Provide the (X, Y) coordinate of the cell's center where the given text is located.  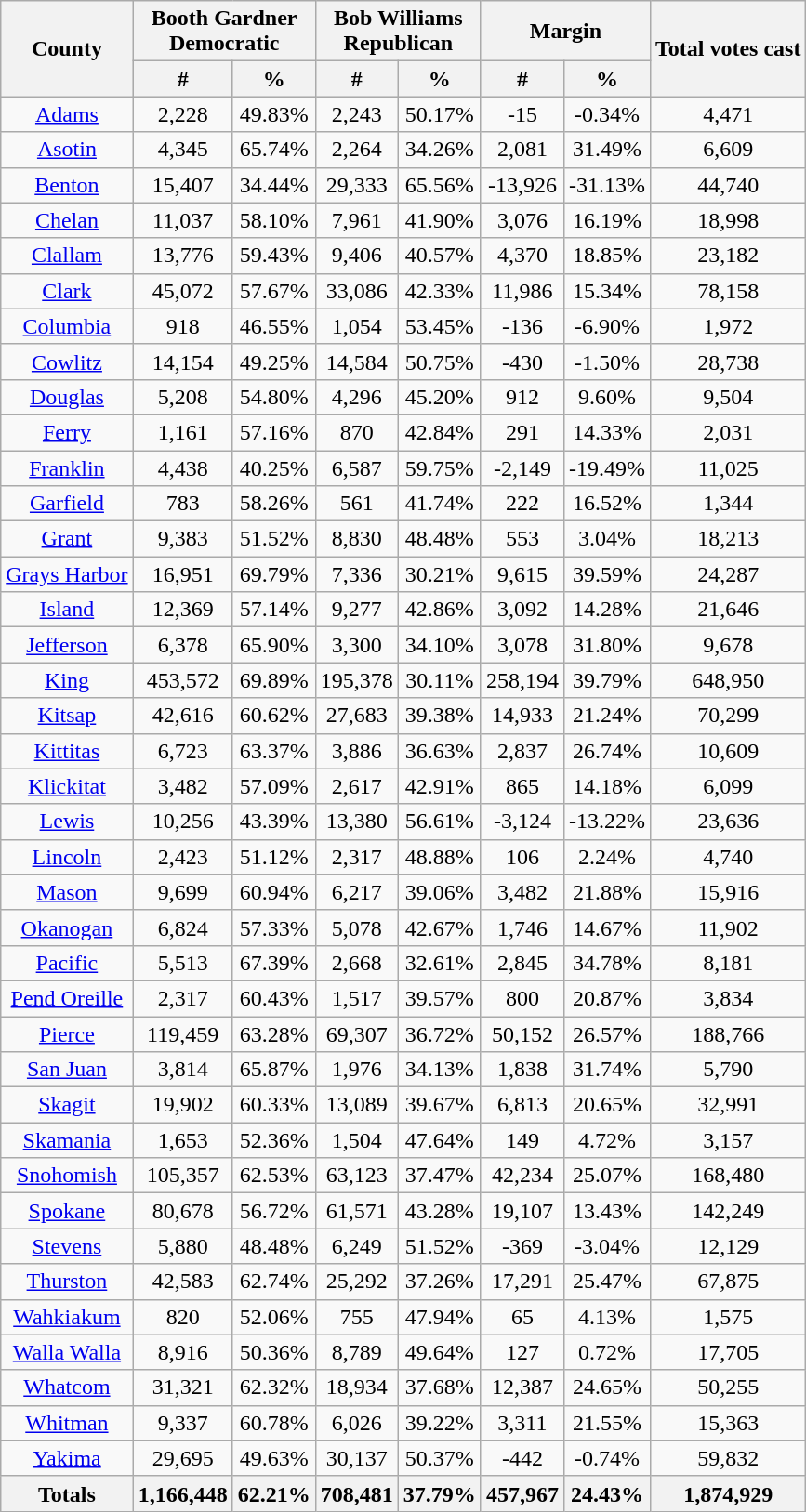
Franklin (67, 467)
54.80% (273, 397)
870 (357, 432)
42.84% (439, 432)
65.56% (439, 185)
51.12% (273, 857)
42.67% (439, 927)
43.39% (273, 822)
1,054 (357, 326)
43.28% (439, 1211)
-3,124 (522, 822)
44,740 (728, 185)
561 (357, 504)
50,255 (728, 1387)
42.91% (439, 786)
62.32% (273, 1387)
34.44% (273, 185)
Douglas (67, 397)
6,099 (728, 786)
Stevens (67, 1246)
2,243 (357, 114)
5,208 (182, 397)
21.24% (606, 716)
8,830 (357, 539)
60.62% (273, 716)
Okanogan (67, 927)
69.89% (273, 680)
18.85% (606, 256)
69,307 (357, 1034)
16.52% (606, 504)
Clallam (67, 256)
41.74% (439, 504)
47.94% (439, 1317)
11,986 (522, 291)
-13,926 (522, 185)
Cowlitz (67, 362)
9,337 (182, 1423)
30,137 (357, 1458)
12,129 (728, 1246)
-3.04% (606, 1246)
15,916 (728, 892)
Lincoln (67, 857)
6,217 (357, 892)
69.79% (273, 574)
865 (522, 786)
24.43% (606, 1493)
14.33% (606, 432)
46.55% (273, 326)
9,277 (357, 610)
2,837 (522, 751)
65 (522, 1317)
56.61% (439, 822)
1,874,929 (728, 1493)
24,287 (728, 574)
31.74% (606, 1070)
Klickitat (67, 786)
9,678 (728, 645)
13.43% (606, 1211)
1,976 (357, 1070)
60.43% (273, 998)
4,471 (728, 114)
3,886 (357, 751)
3,311 (522, 1423)
19,107 (522, 1211)
Skamania (67, 1140)
67,875 (728, 1282)
Grays Harbor (67, 574)
50.36% (273, 1352)
26.74% (606, 751)
3,157 (728, 1140)
755 (357, 1317)
25,292 (357, 1282)
45.20% (439, 397)
7,336 (357, 574)
70,299 (728, 716)
-1.50% (606, 362)
King (67, 680)
11,902 (728, 927)
0.72% (606, 1352)
-442 (522, 1458)
9,383 (182, 539)
14.28% (606, 610)
3,078 (522, 645)
6,587 (357, 467)
Totals (67, 1493)
30.11% (439, 680)
2.24% (606, 857)
60.94% (273, 892)
453,572 (182, 680)
18,213 (728, 539)
553 (522, 539)
34.13% (439, 1070)
50.17% (439, 114)
800 (522, 998)
6,824 (182, 927)
32,991 (728, 1105)
708,481 (357, 1493)
5,078 (357, 927)
39.57% (439, 998)
Benton (67, 185)
36.63% (439, 751)
168,480 (728, 1176)
18,934 (357, 1387)
6,609 (728, 150)
49.83% (273, 114)
Mason (67, 892)
37.68% (439, 1387)
50,152 (522, 1034)
Booth GardnerDemocratic (224, 32)
4,296 (357, 397)
4,345 (182, 150)
67.39% (273, 963)
-6.90% (606, 326)
1,972 (728, 326)
2,668 (357, 963)
Island (67, 610)
29,695 (182, 1458)
1,344 (728, 504)
58.26% (273, 504)
1,575 (728, 1317)
County (67, 48)
Snohomish (67, 1176)
62.53% (273, 1176)
106 (522, 857)
42,616 (182, 716)
39.67% (439, 1105)
1,161 (182, 432)
80,678 (182, 1211)
457,967 (522, 1493)
6,813 (522, 1105)
5,513 (182, 963)
39.59% (606, 574)
-15 (522, 114)
1,653 (182, 1140)
16.19% (606, 220)
59,832 (728, 1458)
60.78% (273, 1423)
39.79% (606, 680)
188,766 (728, 1034)
63.28% (273, 1034)
119,459 (182, 1034)
2,228 (182, 114)
258,194 (522, 680)
25.47% (606, 1282)
Lewis (67, 822)
57.33% (273, 927)
59.43% (273, 256)
31.80% (606, 645)
39.38% (439, 716)
195,378 (357, 680)
-0.74% (606, 1458)
78,158 (728, 291)
Adams (67, 114)
Wahkiakum (67, 1317)
47.64% (439, 1140)
San Juan (67, 1070)
-13.22% (606, 822)
142,249 (728, 1211)
65.74% (273, 150)
57.16% (273, 432)
Garfield (67, 504)
-19.49% (606, 467)
2,031 (728, 432)
11,037 (182, 220)
33,086 (357, 291)
23,182 (728, 256)
Columbia (67, 326)
26.57% (606, 1034)
4,370 (522, 256)
40.57% (439, 256)
15.34% (606, 291)
12,369 (182, 610)
65.90% (273, 645)
9,615 (522, 574)
50.75% (439, 362)
4,740 (728, 857)
60.33% (273, 1105)
6,723 (182, 751)
53.45% (439, 326)
Chelan (67, 220)
Walla Walla (67, 1352)
21,646 (728, 610)
7,961 (357, 220)
912 (522, 397)
Ferry (67, 432)
105,357 (182, 1176)
Pierce (67, 1034)
Skagit (67, 1105)
-0.34% (606, 114)
3,092 (522, 610)
52.06% (273, 1317)
31,321 (182, 1387)
48.88% (439, 857)
36.72% (439, 1034)
63,123 (357, 1176)
8,916 (182, 1352)
42.33% (439, 291)
42,583 (182, 1282)
37.79% (439, 1493)
42,234 (522, 1176)
648,950 (728, 680)
40.25% (273, 467)
65.87% (273, 1070)
1,517 (357, 998)
8,181 (728, 963)
10,256 (182, 822)
Asotin (67, 150)
4.72% (606, 1140)
4.13% (606, 1317)
45,072 (182, 291)
56.72% (273, 1211)
13,380 (357, 822)
14.18% (606, 786)
Bob WilliamsRepublican (398, 32)
4,438 (182, 467)
1,504 (357, 1140)
-31.13% (606, 185)
18,998 (728, 220)
58.10% (273, 220)
49.63% (273, 1458)
3,834 (728, 998)
37.47% (439, 1176)
28,738 (728, 362)
50.37% (439, 1458)
2,264 (357, 150)
9,504 (728, 397)
25.07% (606, 1176)
Pacific (67, 963)
13,089 (357, 1105)
6,026 (357, 1423)
Pend Oreille (67, 998)
291 (522, 432)
3.04% (606, 539)
149 (522, 1140)
11,025 (728, 467)
Jefferson (67, 645)
57.09% (273, 786)
23,636 (728, 822)
17,705 (728, 1352)
16,951 (182, 574)
9,406 (357, 256)
49.64% (439, 1352)
-136 (522, 326)
1,746 (522, 927)
57.14% (273, 610)
27,683 (357, 716)
Whatcom (67, 1387)
30.21% (439, 574)
3,300 (357, 645)
2,423 (182, 857)
59.75% (439, 467)
29,333 (357, 185)
49.25% (273, 362)
14.67% (606, 927)
19,902 (182, 1105)
2,845 (522, 963)
Total votes cast (728, 48)
13,776 (182, 256)
10,609 (728, 751)
24.65% (606, 1387)
42.86% (439, 610)
14,584 (357, 362)
Spokane (67, 1211)
Clark (67, 291)
Kitsap (67, 716)
32.61% (439, 963)
820 (182, 1317)
63.37% (273, 751)
37.26% (439, 1282)
14,933 (522, 716)
222 (522, 504)
Grant (67, 539)
9.60% (606, 397)
Yakima (67, 1458)
5,880 (182, 1246)
-2,149 (522, 467)
15,363 (728, 1423)
-369 (522, 1246)
5,790 (728, 1070)
41.90% (439, 220)
21.55% (606, 1423)
Thurston (67, 1282)
2,081 (522, 150)
-430 (522, 362)
34.10% (439, 645)
2,617 (357, 786)
21.88% (606, 892)
34.26% (439, 150)
39.22% (439, 1423)
6,378 (182, 645)
62.74% (273, 1282)
Margin (565, 32)
918 (182, 326)
8,789 (357, 1352)
57.67% (273, 291)
Whitman (67, 1423)
15,407 (182, 185)
31.49% (606, 150)
3,076 (522, 220)
783 (182, 504)
17,291 (522, 1282)
1,166,448 (182, 1493)
20.87% (606, 998)
Kittitas (67, 751)
12,387 (522, 1387)
127 (522, 1352)
1,838 (522, 1070)
14,154 (182, 362)
62.21% (273, 1493)
6,249 (357, 1246)
3,814 (182, 1070)
34.78% (606, 963)
20.65% (606, 1105)
9,699 (182, 892)
52.36% (273, 1140)
39.06% (439, 892)
61,571 (357, 1211)
